Detect which cell encompasses the target text, then output its (X, Y) center coordinate. 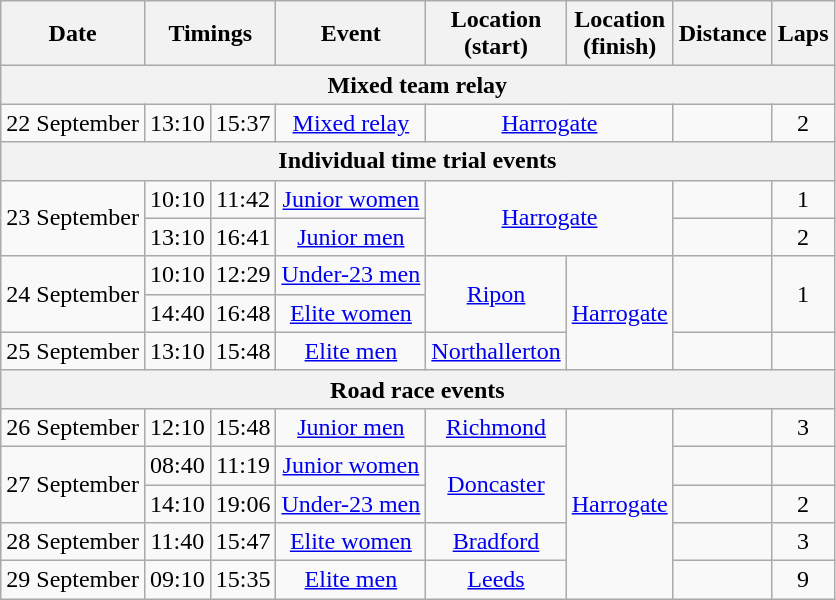
Laps (803, 34)
16:41 (243, 237)
Location(finish) (620, 34)
11:40 (177, 542)
11:42 (243, 199)
Ripon (496, 294)
11:19 (243, 465)
19:06 (243, 503)
27 September (73, 484)
Doncaster (496, 484)
15:47 (243, 542)
Road race events (418, 389)
9 (803, 580)
09:10 (177, 580)
25 September (73, 351)
12:10 (177, 427)
29 September (73, 580)
Northallerton (496, 351)
Distance (722, 34)
28 September (73, 542)
14:40 (177, 313)
14:10 (177, 503)
Bradford (496, 542)
12:29 (243, 275)
Individual time trial events (418, 161)
24 September (73, 294)
15:35 (243, 580)
Date (73, 34)
16:48 (243, 313)
Leeds (496, 580)
Richmond (496, 427)
22 September (73, 123)
15:37 (243, 123)
23 September (73, 218)
Timings (210, 34)
08:40 (177, 465)
Location(start) (496, 34)
Mixed relay (351, 123)
Mixed team relay (418, 85)
Event (351, 34)
26 September (73, 427)
